Detect which cell encompasses the target text, then output its [x, y] center coordinate. 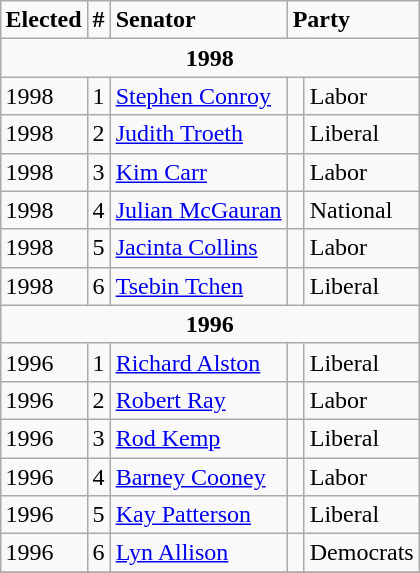
Jacinta Collins [198, 248]
Barney Cooney [198, 477]
Kay Patterson [198, 515]
Senator [198, 20]
Kim Carr [198, 172]
# [98, 20]
Robert Ray [198, 400]
National [362, 210]
Elected [44, 20]
Richard Alston [198, 362]
Julian McGauran [198, 210]
Party [353, 20]
Democrats [362, 553]
Stephen Conroy [198, 96]
Rod Kemp [198, 438]
Judith Troeth [198, 134]
Tsebin Tchen [198, 286]
Lyn Allison [198, 553]
